Output the (x, y) coordinate of the center of the cell containing the given text.  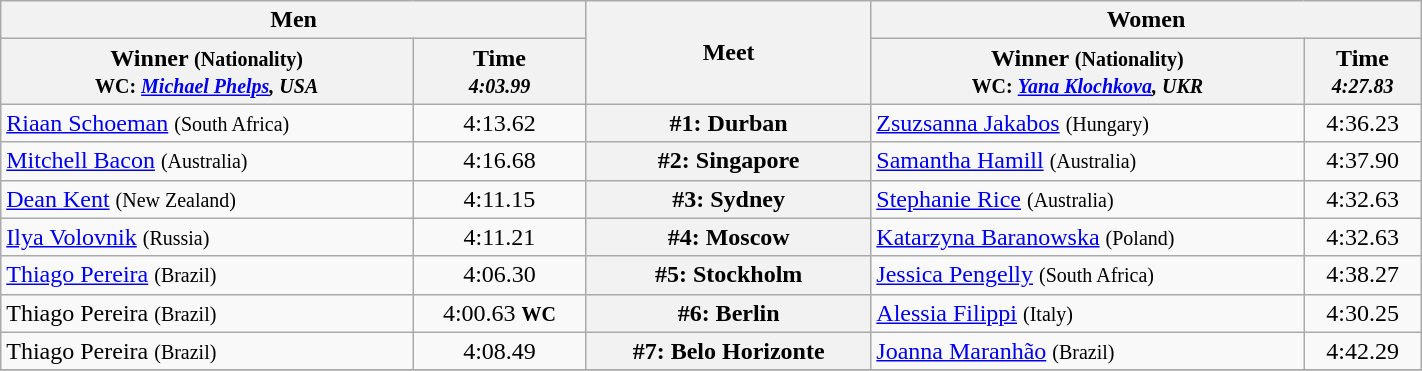
4:37.90 (1362, 161)
#6: Berlin (728, 313)
4:06.30 (499, 275)
Alessia Filippi (Italy) (1088, 313)
Jessica Pengelly (South Africa) (1088, 275)
Zsuzsanna Jakabos (Hungary) (1088, 123)
4:11.21 (499, 237)
4:42.29 (1362, 351)
Joanna Maranhão (Brazil) (1088, 351)
Meet (728, 52)
Winner (Nationality) WC: Michael Phelps, USA (207, 72)
#7: Belo Horizonte (728, 351)
#5: Stockholm (728, 275)
4:16.68 (499, 161)
4:38.27 (1362, 275)
Men (294, 20)
Ilya Volovnik (Russia) (207, 237)
4:13.62 (499, 123)
#3: Sydney (728, 199)
#1: Durban (728, 123)
4:36.23 (1362, 123)
4:00.63 WC (499, 313)
Mitchell Bacon (Australia) (207, 161)
Dean Kent (New Zealand) (207, 199)
Riaan Schoeman (South Africa) (207, 123)
Stephanie Rice (Australia) (1088, 199)
Time 4:03.99 (499, 72)
4:08.49 (499, 351)
Time4:27.83 (1362, 72)
#2: Singapore (728, 161)
Samantha Hamill (Australia) (1088, 161)
Winner (Nationality)WC: Yana Klochkova, UKR (1088, 72)
4:30.25 (1362, 313)
#4: Moscow (728, 237)
Katarzyna Baranowska (Poland) (1088, 237)
Women (1146, 20)
4:11.15 (499, 199)
